Return (X, Y) of the center of cell containing provided text 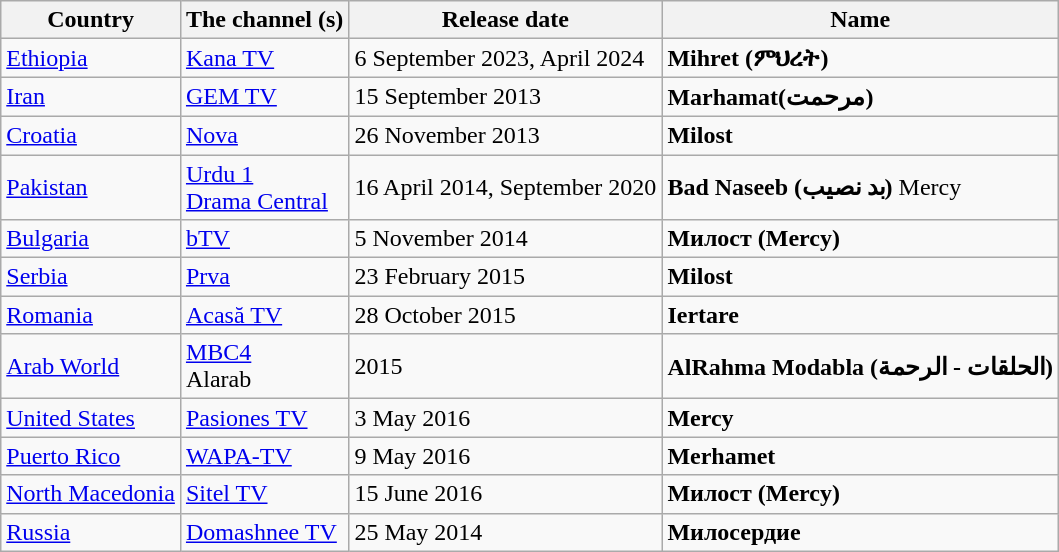
Bulgaria (91, 239)
WAPA-TV (264, 456)
Iertare (860, 315)
GEM TV (264, 97)
Release date (506, 20)
3 May 2016 (506, 418)
The channel (s) (264, 20)
Marhamat(مرحمت) (860, 97)
Pasiones TV (264, 418)
bTV (264, 239)
Arab World (91, 366)
Ethiopia (91, 58)
Serbia (91, 277)
Country (91, 20)
Name (860, 20)
Mihret (ምህረት) (860, 58)
5 November 2014 (506, 239)
Acasă TV (264, 315)
North Macedonia (91, 494)
26 November 2013 (506, 135)
15 June 2016 (506, 494)
6 September 2023, April 2024 (506, 58)
Russia (91, 532)
Croatia (91, 135)
15 September 2013 (506, 97)
Kana TV (264, 58)
Merhamet (860, 456)
Romania (91, 315)
9 May 2016 (506, 456)
28 October 2015 (506, 315)
Nova (264, 135)
MBC4 Alarab (264, 366)
Domashnee TV (264, 532)
Prva (264, 277)
Puerto Rico (91, 456)
Sitel TV (264, 494)
AlRahma Modabla (الحلقات - الرحمة) (860, 366)
Urdu 1 Drama Central (264, 186)
Pakistan (91, 186)
23 February 2015 (506, 277)
2015 (506, 366)
Mercy (860, 418)
Iran (91, 97)
Bad Naseeb (بد نصیب) Mercy (860, 186)
25 May 2014 (506, 532)
United States (91, 418)
Милосердие (860, 532)
16 April 2014, September 2020 (506, 186)
